Find where the given text appears and provide that cell's center as [x, y] coordinate. 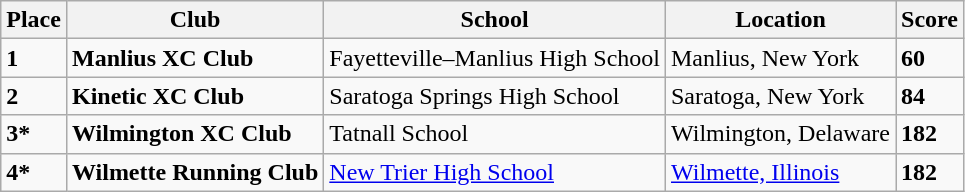
3* [34, 134]
Wilmette Running Club [194, 172]
School [495, 20]
Club [194, 20]
Wilmington, Delaware [780, 134]
60 [930, 58]
1 [34, 58]
Manlius, New York [780, 58]
Kinetic XC Club [194, 96]
New Trier High School [495, 172]
Tatnall School [495, 134]
Saratoga Springs High School [495, 96]
Manlius XC Club [194, 58]
Wilmette, Illinois [780, 172]
Fayetteville–Manlius High School [495, 58]
Score [930, 20]
4* [34, 172]
Place [34, 20]
84 [930, 96]
Location [780, 20]
Saratoga, New York [780, 96]
Wilmington XC Club [194, 134]
2 [34, 96]
